Scan for the cell matching the given text and deliver its [X, Y] coordinate at center. 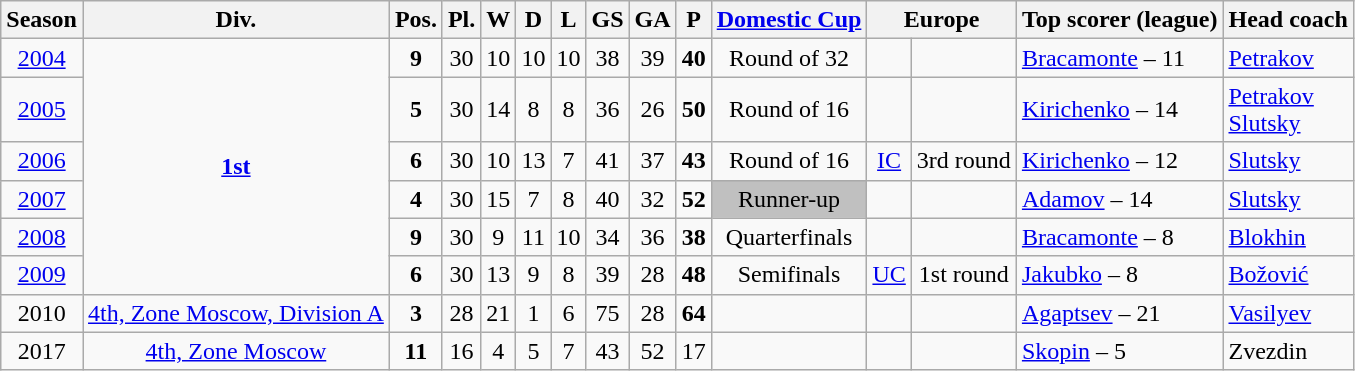
Adamov – 14 [1120, 199]
15 [498, 199]
3 [416, 313]
P [694, 20]
3rd round [964, 161]
Petrakov Slutsky [1288, 110]
64 [694, 313]
GS [608, 20]
2009 [42, 275]
16 [461, 351]
Petrakov [1288, 58]
Round of 32 [789, 58]
2006 [42, 161]
L [568, 20]
Pl. [461, 20]
32 [652, 199]
GA [652, 20]
4th, Zone Moscow [236, 351]
34 [608, 237]
Pos. [416, 20]
Agaptsev – 21 [1120, 313]
Semifinals [789, 275]
2017 [42, 351]
Jakubko – 8 [1120, 275]
2004 [42, 58]
41 [608, 161]
Bracamonte – 11 [1120, 58]
1st [236, 166]
17 [694, 351]
Božović [1288, 275]
14 [498, 110]
Vasilyev [1288, 313]
Top scorer (league) [1120, 20]
Kirichenko – 14 [1120, 110]
2007 [42, 199]
W [498, 20]
26 [652, 110]
Europe [942, 20]
75 [608, 313]
Season [42, 20]
Kirichenko – 12 [1120, 161]
Skopin – 5 [1120, 351]
2005 [42, 110]
1st round [964, 275]
Runner-up [789, 199]
IC [889, 161]
Div. [236, 20]
Zvezdin [1288, 351]
4th, Zone Moscow, Division A [236, 313]
D [534, 20]
Blokhin [1288, 237]
Quarterfinals [789, 237]
48 [694, 275]
UC [889, 275]
Bracamonte – 8 [1120, 237]
Domestic Cup [789, 20]
2010 [42, 313]
37 [652, 161]
50 [694, 110]
2008 [42, 237]
1 [534, 313]
21 [498, 313]
Head coach [1288, 20]
